Scan for the cell matching the given text and deliver its [x, y] coordinate at center. 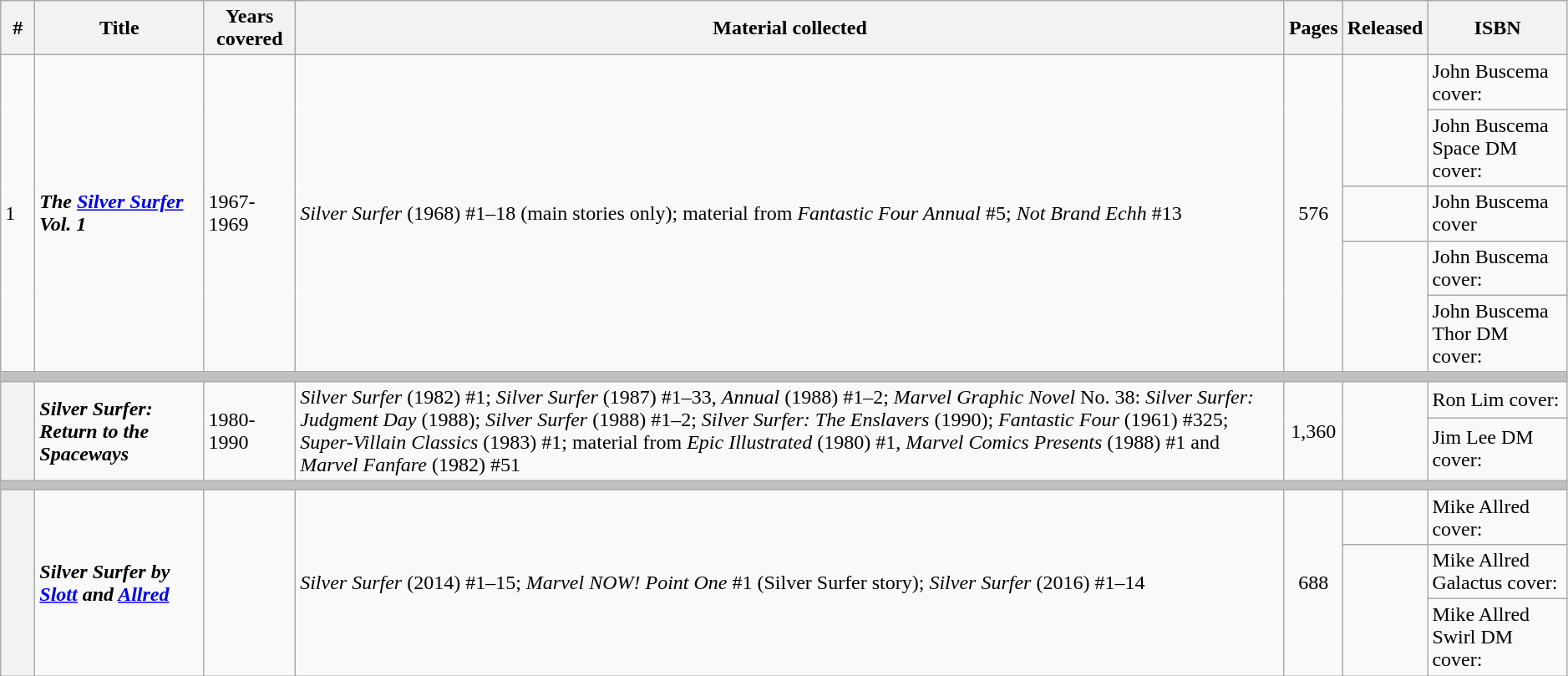
Mike Allred Swirl DM cover: [1497, 637]
John Buscema cover [1497, 214]
John Buscema Thor DM cover: [1497, 333]
Pages [1313, 28]
Years covered [250, 28]
576 [1313, 214]
Title [119, 28]
Silver Surfer: Return to the Spaceways [119, 431]
Released [1385, 28]
688 [1313, 582]
Material collected [790, 28]
Mike Allred Galactus cover: [1497, 572]
John Buscema Space DM cover: [1497, 148]
Silver Surfer (2014) #1–15; Marvel NOW! Point One #1 (Silver Surfer story); Silver Surfer (2016) #1–14 [790, 582]
Silver Surfer by Slott and Allred [119, 582]
ISBN [1497, 28]
Ron Lim cover: [1497, 399]
Mike Allred cover: [1497, 516]
1,360 [1313, 431]
1 [18, 214]
# [18, 28]
Silver Surfer (1968) #1–18 (main stories only); material from Fantastic Four Annual #5; Not Brand Echh #13 [790, 214]
The Silver Surfer Vol. 1 [119, 214]
1967-1969 [250, 214]
1980-1990 [250, 431]
Jim Lee DM cover: [1497, 450]
